Find where the given text appears and provide that cell's center as (x, y) coordinate. 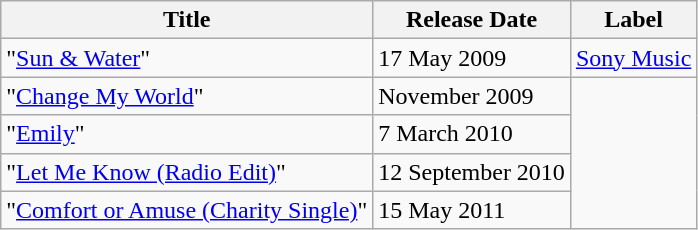
"Let Me Know (Radio Edit)" (187, 172)
"Change My World" (187, 96)
November 2009 (472, 96)
"Comfort or Amuse (Charity Single)" (187, 210)
Release Date (472, 20)
"Emily" (187, 134)
Label (633, 20)
15 May 2011 (472, 210)
17 May 2009 (472, 58)
"Sun & Water" (187, 58)
Sony Music (633, 58)
7 March 2010 (472, 134)
12 September 2010 (472, 172)
Title (187, 20)
